Detect which cell encompasses the target text, then output its [X, Y] center coordinate. 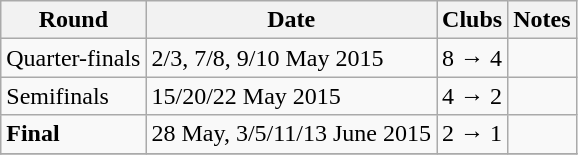
28 May, 3/5/11/13 June 2015 [292, 134]
Clubs [472, 20]
8 → 4 [472, 58]
4 → 2 [472, 96]
2 → 1 [472, 134]
2/3, 7/8, 9/10 May 2015 [292, 58]
Notes [542, 20]
Semifinals [74, 96]
15/20/22 May 2015 [292, 96]
Final [74, 134]
Date [292, 20]
Round [74, 20]
Quarter-finals [74, 58]
